Search for the cell housing the specified text and yield its (X, Y) center coordinate. 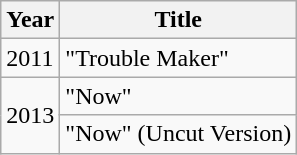
"Now" (Uncut Version) (178, 134)
Title (178, 20)
2011 (30, 58)
"Trouble Maker" (178, 58)
Year (30, 20)
"Now" (178, 96)
2013 (30, 115)
